Return (X, Y) of the center of cell containing provided text 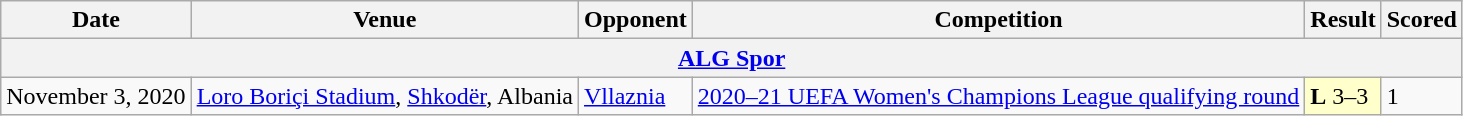
Venue (384, 20)
1 (1422, 96)
L 3–3 (1343, 96)
Loro Boriçi Stadium, Shkodër, Albania (384, 96)
ALG Spor (732, 58)
November 3, 2020 (96, 96)
Result (1343, 20)
Date (96, 20)
2020–21 UEFA Women's Champions League qualifying round (998, 96)
Vllaznia (636, 96)
Opponent (636, 20)
Competition (998, 20)
Scored (1422, 20)
